Search for the cell housing the specified text and yield its (x, y) center coordinate. 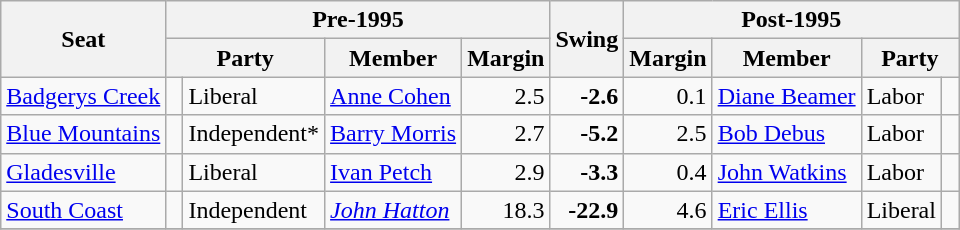
Pre-1995 (358, 20)
Bob Debus (786, 134)
Anne Cohen (394, 96)
-3.3 (587, 172)
John Watkins (786, 172)
18.3 (506, 210)
0.1 (668, 96)
Badgerys Creek (84, 96)
Diane Beamer (786, 96)
2.9 (506, 172)
-22.9 (587, 210)
Eric Ellis (786, 210)
0.4 (668, 172)
Barry Morris (394, 134)
Independent* (254, 134)
Seat (84, 39)
2.7 (506, 134)
-5.2 (587, 134)
Ivan Petch (394, 172)
Swing (587, 39)
Post-1995 (792, 20)
Blue Mountains (84, 134)
South Coast (84, 210)
Independent (254, 210)
-2.6 (587, 96)
4.6 (668, 210)
Gladesville (84, 172)
John Hatton (394, 210)
